Detect which cell encompasses the target text, then output its (x, y) center coordinate. 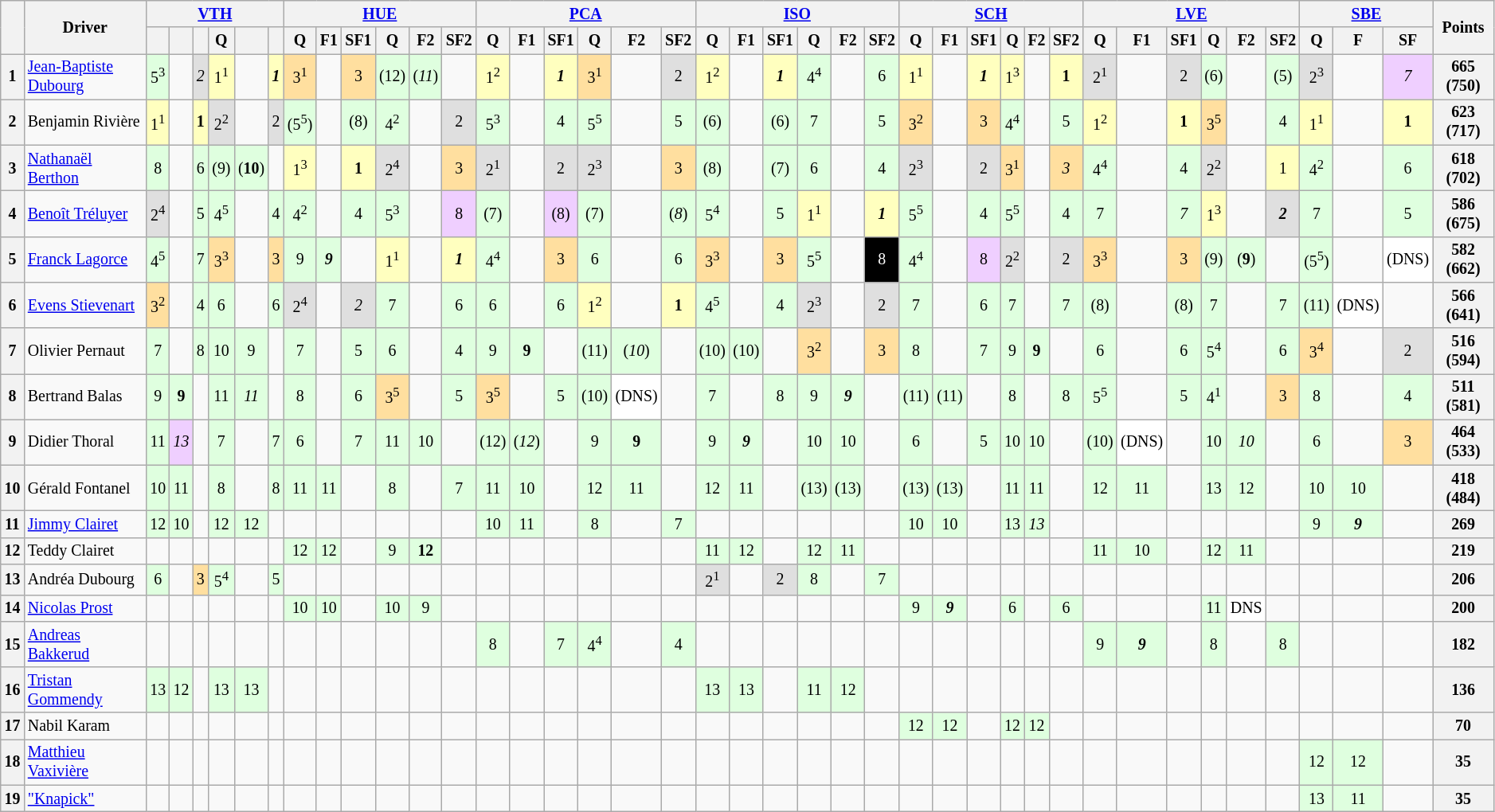
Olivier Pernaut (84, 350)
516 (594) (1464, 350)
665 (750) (1464, 76)
PCA (586, 14)
SF (1407, 40)
VTH (215, 14)
269 (1464, 524)
Franck Lagorce (84, 260)
LVE (1192, 14)
Points (1464, 27)
Evens Stievenart (84, 306)
14 (13, 608)
Andreas Bakkerud (84, 645)
Benoît Tréluyer (84, 213)
Bertrand Balas (84, 396)
200 (1464, 608)
623 (717) (1464, 123)
HUE (379, 14)
(5) (1282, 76)
18 (13, 763)
Tristan Gommendy (84, 689)
Teddy Clairet (84, 551)
Jean-Baptiste Dubourg (84, 76)
Nabil Karam (84, 726)
Driver (84, 27)
418 (484) (1464, 489)
464 (533) (1464, 443)
16 (13, 689)
Didier Thoral (84, 443)
206 (1464, 580)
F (1358, 40)
15 (13, 645)
136 (1464, 689)
41 (1214, 396)
34 (1317, 350)
19 (13, 799)
Benjamin Rivière (84, 123)
618 (702) (1464, 169)
511 (581) (1464, 396)
Gérald Fontanel (84, 489)
219 (1464, 551)
Andréa Dubourg (84, 580)
DNS (1246, 608)
SCH (991, 14)
566 (641) (1464, 306)
182 (1464, 645)
586 (675) (1464, 213)
582 (662) (1464, 260)
SBE (1367, 14)
Nicolas Prost (84, 608)
17 (13, 726)
Jimmy Clairet (84, 524)
70 (1464, 726)
"Knapick" (84, 799)
Nathanaël Berthon (84, 169)
Matthieu Vaxivière (84, 763)
ISO (797, 14)
